Determine the [x, y] coordinate at the center of the cell enclosing the given text.  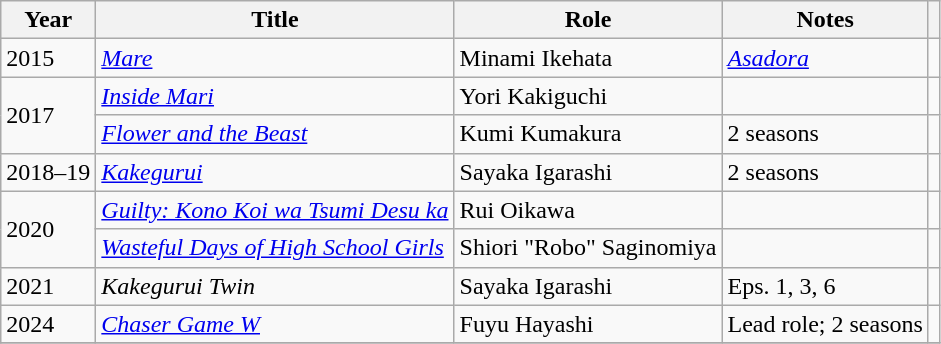
Fuyu Hayashi [588, 324]
2015 [48, 58]
Yori Kakiguchi [588, 96]
Notes [825, 20]
Flower and the Beast [275, 134]
Kakegurui Twin [275, 286]
Shiori "Robo" Saginomiya [588, 248]
2020 [48, 229]
Rui Oikawa [588, 210]
Inside Mari [275, 96]
2017 [48, 115]
Year [48, 20]
Title [275, 20]
Asadora [825, 58]
2021 [48, 286]
Wasteful Days of High School Girls [275, 248]
Kumi Kumakura [588, 134]
2018–19 [48, 172]
Minami Ikehata [588, 58]
Kakegurui [275, 172]
Eps. 1, 3, 6 [825, 286]
Lead role; 2 seasons [825, 324]
2024 [48, 324]
Chaser Game W [275, 324]
Guilty: Kono Koi wa Tsumi Desu ka [275, 210]
Role [588, 20]
Mare [275, 58]
